Provide the (X, Y) coordinate of the cell's center where the given text is located.  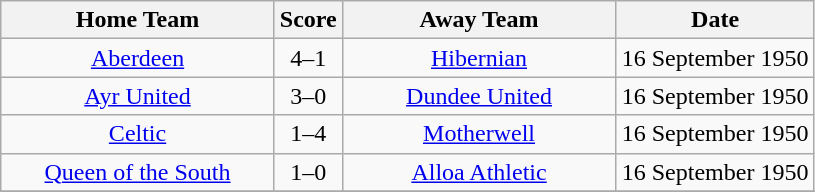
Away Team (479, 20)
Hibernian (479, 58)
Celtic (138, 134)
Aberdeen (138, 58)
Dundee United (479, 96)
Date (716, 20)
3–0 (308, 96)
Home Team (138, 20)
Motherwell (479, 134)
Score (308, 20)
Ayr United (138, 96)
1–0 (308, 172)
1–4 (308, 134)
Alloa Athletic (479, 172)
4–1 (308, 58)
Queen of the South (138, 172)
